Pinpoint the cell where the given text exists, returning its [X, Y] midpoint coordinate. 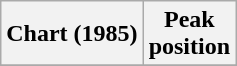
Peakposition [189, 34]
Chart (1985) [72, 34]
